Identify which cell holds the provided text, then report its (x, y) central coordinate. 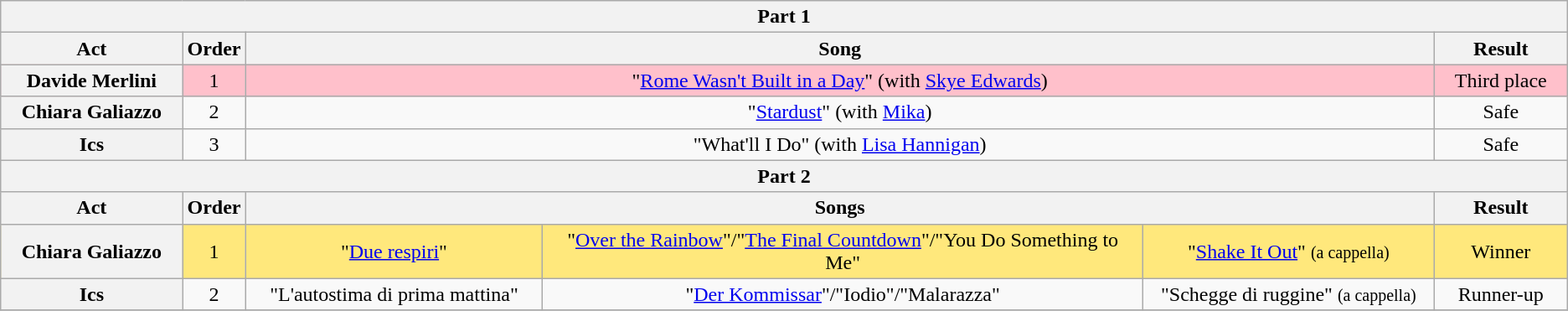
"Schegge di ruggine" (a cappella) (1288, 294)
Song (839, 49)
Winner (1501, 251)
"What'll I Do" (with Lisa Hannigan) (839, 144)
"Der Kommissar"/"Iodio"/"Malarazza" (843, 294)
"Over the Rainbow"/"The Final Countdown"/"You Do Something to Me" (843, 251)
Songs (839, 208)
"Due respiri" (394, 251)
Runner-up (1501, 294)
Part 2 (784, 176)
"Rome Wasn't Built in a Day" (with Skye Edwards) (839, 80)
"Shake It Out" (a cappella) (1288, 251)
"L'autostima di prima mattina" (394, 294)
"Stardust" (with Mika) (839, 112)
Third place (1501, 80)
Davide Merlini (92, 80)
Part 1 (784, 17)
3 (214, 144)
